Identify which cell holds the provided text, then report its [x, y] central coordinate. 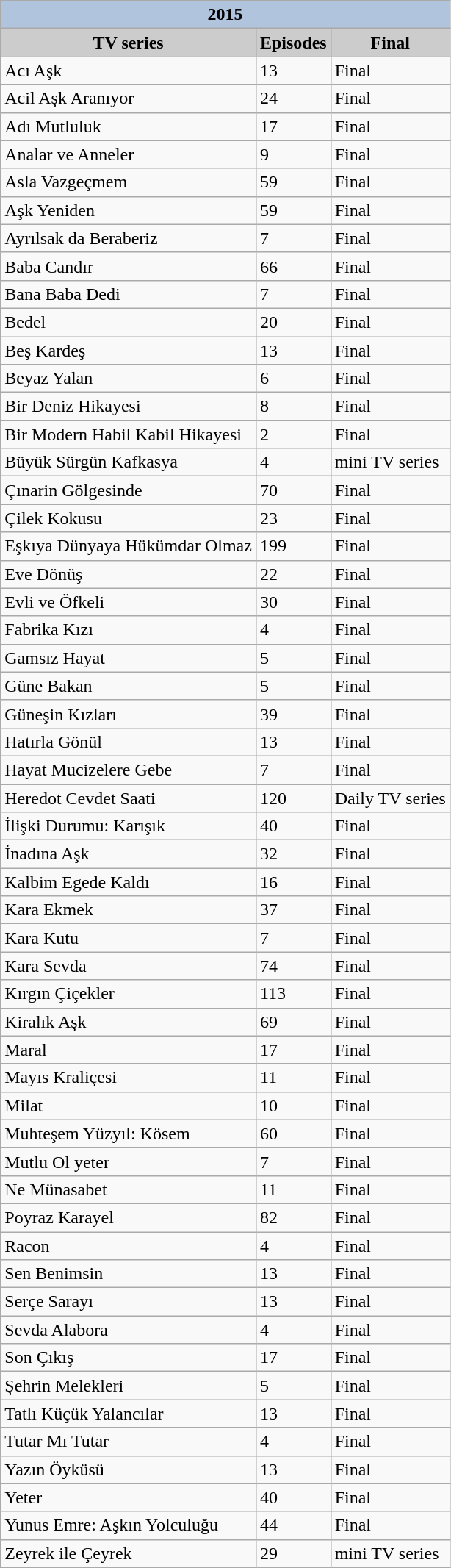
2 [293, 434]
Analar ve Anneler [129, 154]
Tatlı Küçük Yalancılar [129, 1414]
23 [293, 518]
74 [293, 966]
Son Çıkış [129, 1358]
Eşkıya Dünyaya Hükümdar Olmaz [129, 546]
Maral [129, 1050]
Asla Vazgeçmem [129, 182]
Mutlu Ol yeter [129, 1161]
Baba Candır [129, 266]
22 [293, 574]
113 [293, 994]
İnadına Aşk [129, 854]
Sen Benimsin [129, 1274]
70 [293, 490]
Episodes [293, 43]
Yunus Emre: Aşkın Yolculuğu [129, 1525]
30 [293, 602]
16 [293, 882]
Racon [129, 1246]
8 [293, 407]
120 [293, 798]
Adı Mutluluk [129, 126]
Yeter [129, 1497]
29 [293, 1553]
Evli ve Öfkeli [129, 602]
39 [293, 714]
TV series [129, 43]
20 [293, 322]
Bana Baba Dedi [129, 294]
Fabrika Kızı [129, 630]
Beş Kardeş [129, 351]
Kiralık Aşk [129, 1022]
Ne Münasabet [129, 1189]
Mayıs Kraliçesi [129, 1078]
Çınarin Gölgesinde [129, 490]
44 [293, 1525]
Bir Deniz Hikayesi [129, 407]
66 [293, 266]
24 [293, 99]
Gamsız Hayat [129, 658]
82 [293, 1217]
199 [293, 546]
Hayat Mucizelere Gebe [129, 770]
Acı Aşk [129, 71]
Kırgın Çiçekler [129, 994]
Şehrin Melekleri [129, 1386]
Kara Ekmek [129, 910]
37 [293, 910]
Güne Bakan [129, 686]
69 [293, 1022]
Yazın Öyküsü [129, 1469]
Muhteşem Yüzyıl: Kösem [129, 1134]
Kalbim Egede Kaldı [129, 882]
Çilek Kokusu [129, 518]
6 [293, 379]
Aşk Yeniden [129, 210]
9 [293, 154]
10 [293, 1106]
Kara Kutu [129, 938]
Büyük Sürgün Kafkasya [129, 462]
Bir Modern Habil Kabil Hikayesi [129, 434]
Zeyrek ile Çeyrek [129, 1553]
Kara Sevda [129, 966]
Hatırla Gönül [129, 742]
İlişki Durumu: Karışık [129, 826]
Bedel [129, 322]
Acil Aşk Aranıyor [129, 99]
Daily TV series [390, 798]
32 [293, 854]
Eve Dönüş [129, 574]
Sevda Alabora [129, 1330]
Güneşin Kızları [129, 714]
Serçe Sarayı [129, 1302]
2015 [225, 15]
Poyraz Karayel [129, 1217]
Heredot Cevdet Saati [129, 798]
Ayrılsak da Beraberiz [129, 238]
Tutar Mı Tutar [129, 1442]
60 [293, 1134]
Milat [129, 1106]
Beyaz Yalan [129, 379]
